Locate the cell with the specified text and output its [X, Y] center coordinate. 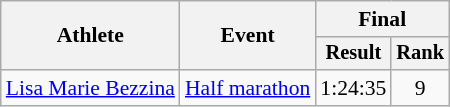
Result [353, 54]
Final [382, 19]
Athlete [90, 36]
1:24:35 [353, 88]
Event [248, 36]
Lisa Marie Bezzina [90, 88]
9 [420, 88]
Half marathon [248, 88]
Rank [420, 54]
